Detect which cell encompasses the target text, then output its (x, y) center coordinate. 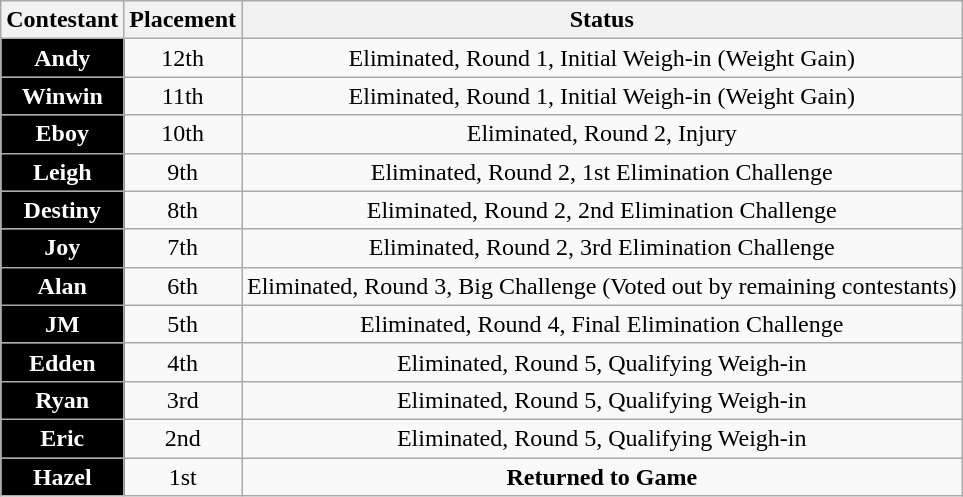
2nd (183, 438)
Alan (62, 286)
Ryan (62, 400)
5th (183, 324)
Eliminated, Round 4, Final Elimination Challenge (602, 324)
Andy (62, 58)
Edden (62, 362)
Contestant (62, 20)
Hazel (62, 477)
8th (183, 210)
Status (602, 20)
4th (183, 362)
Eliminated, Round 2, Injury (602, 134)
Winwin (62, 96)
Joy (62, 248)
Leigh (62, 172)
3rd (183, 400)
Eliminated, Round 2, 3rd Elimination Challenge (602, 248)
Placement (183, 20)
11th (183, 96)
Eric (62, 438)
Eboy (62, 134)
12th (183, 58)
Eliminated, Round 2, 2nd Elimination Challenge (602, 210)
6th (183, 286)
Returned to Game (602, 477)
9th (183, 172)
1st (183, 477)
Eliminated, Round 3, Big Challenge (Voted out by remaining contestants) (602, 286)
10th (183, 134)
Eliminated, Round 2, 1st Elimination Challenge (602, 172)
JM (62, 324)
Destiny (62, 210)
7th (183, 248)
